Capture the cell that displays the provided text and extract its [X, Y] central coordinate. 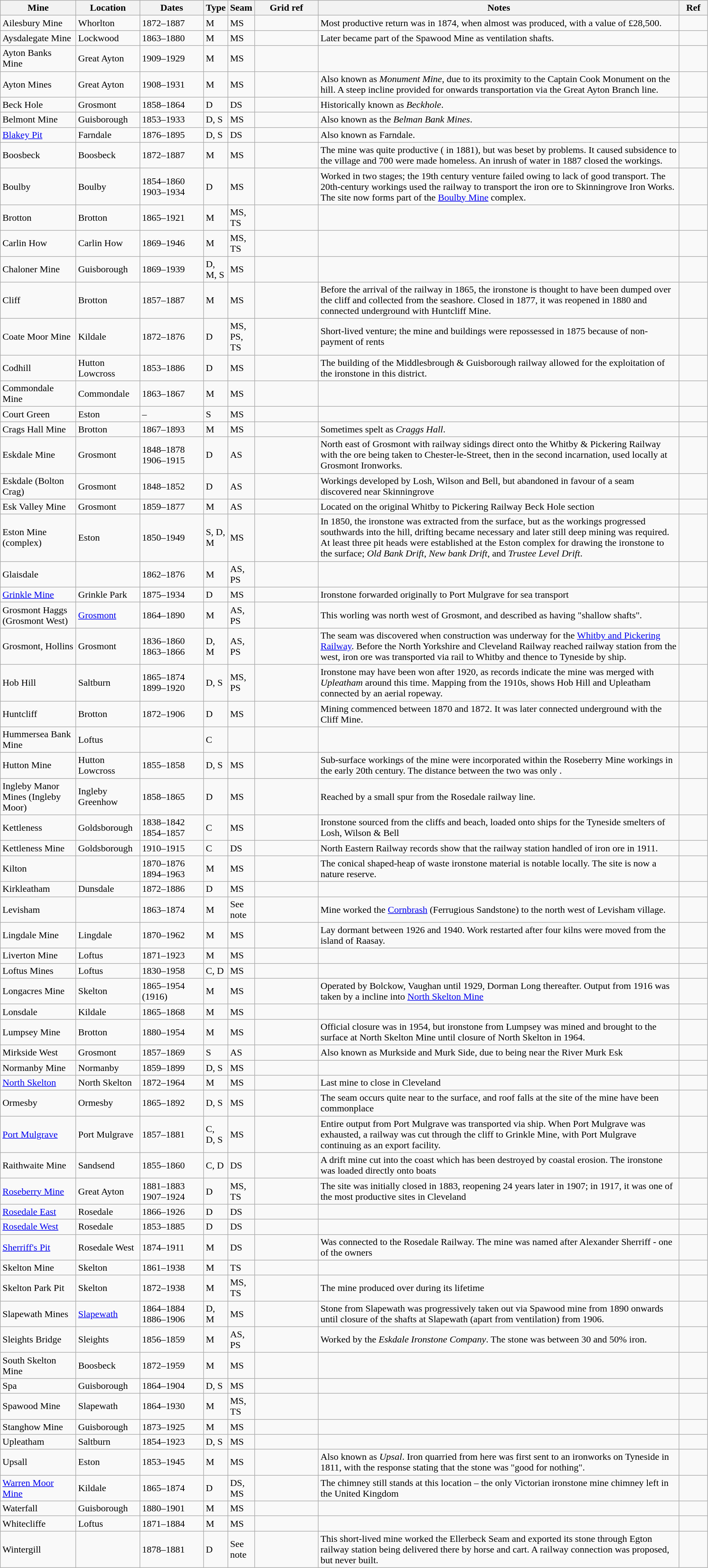
Ayton Mines [38, 84]
Normanby Mine [38, 1067]
Also known as the Belman Bank Mines. [498, 120]
1856–1859 [172, 1340]
Mirkside West [38, 1052]
Beck Hole [38, 105]
D, M, S [216, 269]
S, D, M [216, 537]
1850–1949 [172, 537]
1853–1886 [172, 368]
1864–18841886–1906 [172, 1314]
1865–1868 [172, 1012]
The seam occurs quite near to the surface, and roof falls at the site of the mine have been commonplace [498, 1103]
1836–18601863–1866 [172, 646]
TS [241, 1268]
Short-lived venture; the mine and buildings were repossessed in 1875 because of non-payment of rents [498, 337]
1863–1880 [172, 38]
Grinkle Park [108, 595]
Spa [38, 1386]
Skelton Mine [38, 1268]
1858–1865 [172, 797]
1872–1906 [172, 713]
Raithwaite Mine [38, 1165]
1876–1895 [172, 135]
Crags Hall Mine [38, 429]
1908–1931 [172, 84]
Upsall [38, 1463]
Mining commenced between 1870 and 1872. It was later connected underground with the Cliff Mine. [498, 713]
1863–1867 [172, 394]
1870–18761894–1963 [172, 869]
1861–1938 [172, 1268]
1864–1904 [172, 1386]
Lonsdale [38, 1012]
1872–1938 [172, 1288]
Lingdale Mine [38, 935]
Farndale [108, 135]
Lay dormant between 1926 and 1940. Work restarted after four kilns were moved from the island of Raasay. [498, 935]
Coate Moor Mine [38, 337]
Location [108, 8]
South Skelton Mine [38, 1365]
Grosmont, Hollins [38, 646]
Sometimes spelt as Craggs Hall. [498, 429]
1910–1915 [172, 848]
Seam [241, 8]
1855–1858 [172, 766]
Court Green [38, 414]
Grid ref [286, 8]
1866–1926 [172, 1212]
1881–18831907–1924 [172, 1191]
1871–1923 [172, 956]
1855–1860 [172, 1165]
Waterfall [38, 1509]
Grinkle Mine [38, 595]
1854–18601903–1934 [172, 186]
Ironstone forwarded originally to Port Mulgrave for sea transport [498, 595]
Levisham [38, 909]
The site was initially closed in 1883, reopening 24 years later in 1907; in 1917, it was one of the most productive sites in Cleveland [498, 1191]
The building of the Middlesbrough & Guisborough railway allowed for the exploitation of the ironstone in this district. [498, 368]
Sleights [108, 1340]
Longacres Mine [38, 991]
MS, PS, TS [241, 337]
Whitecliffe [38, 1524]
Grosmont Haggs (Grosmont West) [38, 615]
Aysdalegate Mine [38, 38]
1871–1884 [172, 1524]
Wintergill [38, 1549]
Roseberry Mine [38, 1191]
Notes [498, 8]
Eskdale (Bolton Crag) [38, 486]
Sleights Bridge [38, 1340]
North Eastern Railway records show that the railway station handled of iron ore in 1911. [498, 848]
Eston Mine (complex) [38, 537]
Kirkleatham [38, 889]
DS, MS [241, 1488]
Lockwood [108, 38]
Kettleness [38, 828]
Whorlton [108, 23]
1865–1954 (1916) [172, 991]
Dates [172, 8]
Ingleby Manor Mines (Ingleby Moor) [38, 797]
Glaisdale [38, 574]
1857–1881 [172, 1134]
Slapewath Mines [38, 1314]
Dunsdale [108, 889]
Rosedale East [38, 1212]
1909–1929 [172, 59]
1865–18741899–1920 [172, 683]
1853–1885 [172, 1227]
Worked by the Eskdale Ironstone Company. The stone was between 30 and 50% iron. [498, 1340]
Later became part of the Spawood Mine as ventilation shafts. [498, 38]
1859–1899 [172, 1067]
Ayton Banks Mine [38, 59]
1880–1954 [172, 1032]
1872–1959 [172, 1365]
The conical shaped-heap of waste ironstone material is notable locally. The site is now a nature reserve. [498, 869]
1857–1887 [172, 300]
Warren Moor Mine [38, 1488]
Skelton Park Pit [38, 1288]
Commondale Mine [38, 394]
1853–1945 [172, 1463]
1872–1964 [172, 1083]
Commondale [108, 394]
1872–1886 [172, 889]
Ingleby Greenhow [108, 797]
Blakey Pit [38, 135]
1874–1911 [172, 1247]
1865–1892 [172, 1103]
Sherriff's Pit [38, 1247]
Liverton Mine [38, 956]
1875–1934 [172, 595]
Lingdale [108, 935]
Ref [693, 8]
1873–1925 [172, 1426]
Hob Hill [38, 683]
Loftus Mines [38, 971]
Huntcliff [38, 713]
1848–18781906–1915 [172, 455]
1854–1923 [172, 1442]
1872–1876 [172, 337]
Belmont Mine [38, 120]
Reached by a small spur from the Rosedale railway line. [498, 797]
The mine produced over during its lifetime [498, 1288]
1859–1877 [172, 507]
Ironstone sourced from the cliffs and beach, loaded onto ships for the Tyneside smelters of Losh, Wilson & Bell [498, 828]
The chimney still stands at this location – the only Victorian ironstone mine chimney left in the United Kingdom [498, 1488]
Normanby [108, 1067]
1865–1921 [172, 217]
A drift mine cut into the coast which has been destroyed by coastal erosion. The ironstone was loaded directly onto boats [498, 1165]
Located on the original Whitby to Pickering Railway Beck Hole section [498, 507]
C, D, S [216, 1134]
Codhill [38, 368]
Most productive return was in 1874, when almost was produced, with a value of £28,500. [498, 23]
Lumpsey Mine [38, 1032]
Mine [38, 8]
Workings developed by Losh, Wilson and Bell, but abandoned in favour of a seam discovered near Skinningrove [498, 486]
Upleatham [38, 1442]
1853–1933 [172, 120]
Esk Valley Mine [38, 507]
Last mine to close in Cleveland [498, 1083]
– [172, 414]
1870–1962 [172, 935]
1869–1939 [172, 269]
MS, PS [241, 683]
Kettleness Mine [38, 848]
Sandsend [108, 1165]
1865–1874 [172, 1488]
1862–1876 [172, 574]
Historically known as Beckhole. [498, 105]
1867–1893 [172, 429]
Eskdale Mine [38, 455]
Cliff [38, 300]
1838–18421854–1857 [172, 828]
Also known as Farndale. [498, 135]
Chaloner Mine [38, 269]
1863–1874 [172, 909]
1858–1864 [172, 105]
1878–1881 [172, 1549]
1869–1946 [172, 243]
Mine worked the Cornbrash (Ferrugious Sandstone) to the north west of Levisham village. [498, 909]
Type [216, 8]
Spawood Mine [38, 1406]
Hutton Mine [38, 766]
Stanghow Mine [38, 1426]
1864–1890 [172, 615]
1857–1869 [172, 1052]
Operated by Bolckow, Vaughan until 1929, Dorman Long thereafter. Output from 1916 was taken by a incline into North Skelton Mine [498, 991]
Kilton [38, 869]
Was connected to the Rosedale Railway. The mine was named after Alexander Sherriff - one of the owners [498, 1247]
1848–1852 [172, 486]
1830–1958 [172, 971]
Ailesbury Mine [38, 23]
1864–1930 [172, 1406]
1880–1901 [172, 1509]
Also known as Murkside and Murk Side, due to being near the River Murk Esk [498, 1052]
This worling was north west of Grosmont, and described as having "shallow shafts". [498, 615]
Hummersea Bank Mine [38, 740]
